Determine the (X, Y) coordinate at the center of the cell enclosing the given text.  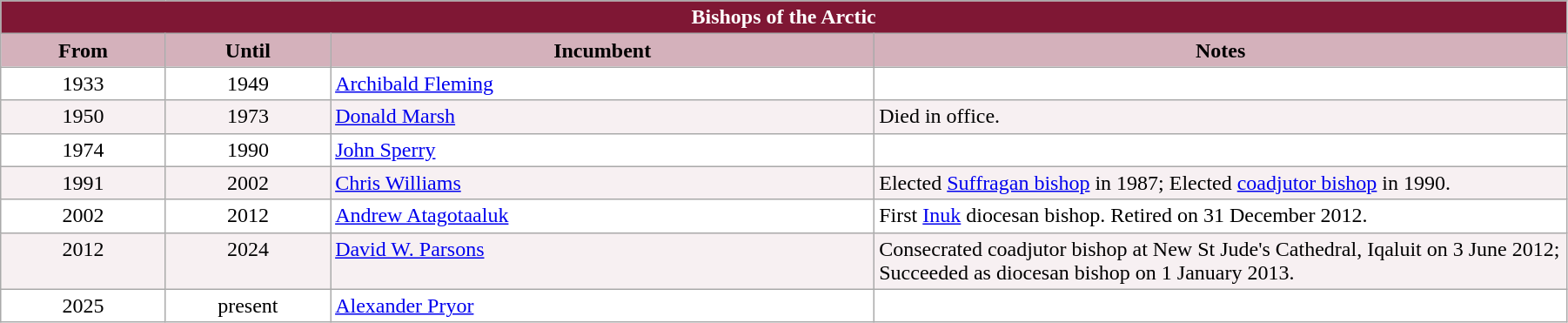
1990 (247, 150)
1991 (84, 183)
First Inuk diocesan bishop. Retired on 31 December 2012. (1221, 216)
1974 (84, 150)
Andrew Atagotaaluk (602, 216)
Chris Williams (602, 183)
Donald Marsh (602, 117)
John Sperry (602, 150)
present (247, 306)
1933 (84, 84)
Died in office. (1221, 117)
Alexander Pryor (602, 306)
Consecrated coadjutor bishop at New St Jude's Cathedral, Iqaluit on 3 June 2012; Succeeded as diocesan bishop on 1 January 2013. (1221, 261)
1973 (247, 117)
David W. Parsons (602, 261)
Bishops of the Arctic (784, 17)
1949 (247, 84)
2024 (247, 261)
Elected Suffragan bishop in 1987; Elected coadjutor bishop in 1990. (1221, 183)
Until (247, 50)
1950 (84, 117)
2025 (84, 306)
Incumbent (602, 50)
Archibald Fleming (602, 84)
From (84, 50)
Notes (1221, 50)
